Find where the given text appears and provide that cell's center as (X, Y) coordinate. 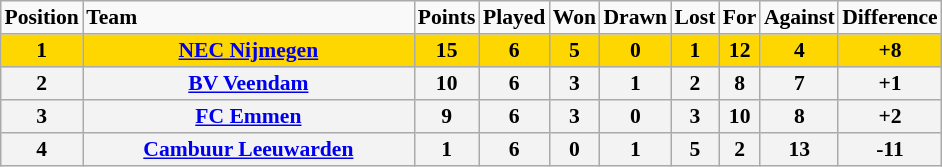
Against (799, 18)
Points (446, 18)
Difference (890, 18)
Position (42, 18)
Lost (695, 18)
+2 (890, 116)
13 (799, 150)
For (740, 18)
Team (249, 18)
FC Emmen (249, 116)
15 (446, 50)
7 (799, 84)
+8 (890, 50)
-11 (890, 150)
NEC Nijmegen (249, 50)
Won (574, 18)
Drawn (636, 18)
Played (514, 18)
BV Veendam (249, 84)
Cambuur Leeuwarden (249, 150)
+1 (890, 84)
12 (740, 50)
9 (446, 116)
